Determine the (x, y) coordinate at the center of the cell enclosing the given text.  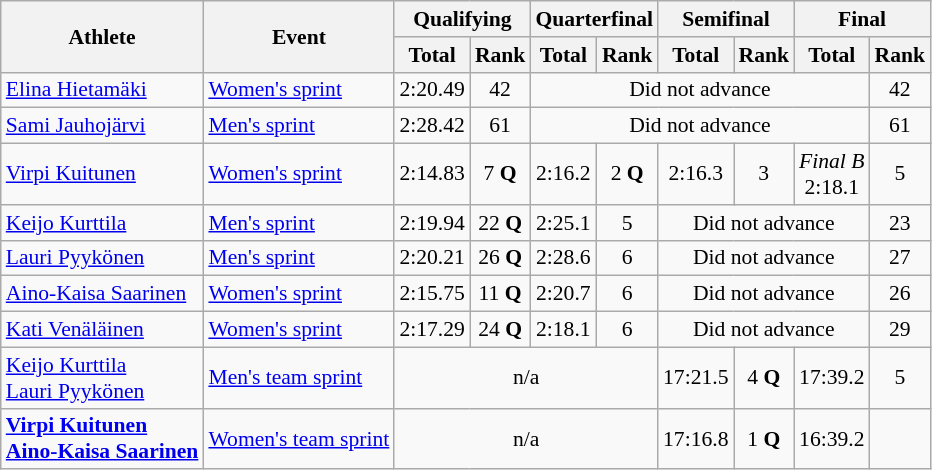
Elina Hietamäki (102, 90)
2:20.21 (432, 258)
2:18.1 (563, 330)
Men's team sprint (298, 378)
Virpi KuitunenAino-Kaisa Saarinen (102, 438)
4 Q (764, 378)
17:21.5 (696, 378)
2:19.94 (432, 223)
Semifinal (726, 19)
2:20.49 (432, 90)
Keijo Kurttila (102, 223)
23 (900, 223)
2:16.2 (563, 174)
2:25.1 (563, 223)
17:39.2 (832, 378)
26 Q (500, 258)
Sami Jauhojärvi (102, 126)
17:16.8 (696, 438)
Keijo KurttilaLauri Pyykönen (102, 378)
3 (764, 174)
27 (900, 258)
Qualifying (462, 19)
Final (862, 19)
2:16.3 (696, 174)
2:14.83 (432, 174)
7 Q (500, 174)
29 (900, 330)
2:20.7 (563, 294)
26 (900, 294)
Women's team sprint (298, 438)
1 Q (764, 438)
Aino-Kaisa Saarinen (102, 294)
Athlete (102, 36)
Event (298, 36)
Quarterfinal (594, 19)
2 Q (627, 174)
22 Q (500, 223)
11 Q (500, 294)
2:15.75 (432, 294)
2:17.29 (432, 330)
Virpi Kuitunen (102, 174)
Kati Venäläinen (102, 330)
24 Q (500, 330)
16:39.2 (832, 438)
2:28.42 (432, 126)
Lauri Pyykönen (102, 258)
2:28.6 (563, 258)
Final B 2:18.1 (832, 174)
